Return the (X, Y) coordinate for the center point of the cell that contains the specified text.  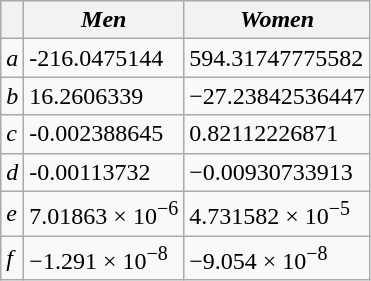
Women (278, 20)
7.01863 × 10−6 (104, 214)
-216.0475144 (104, 58)
16.2606339 (104, 96)
594.31747775582 (278, 58)
Men (104, 20)
-0.002388645 (104, 134)
c (12, 134)
-0.00113732 (104, 172)
−9.054 × 10−8 (278, 258)
−0.00930733913 (278, 172)
−1.291 × 10−8 (104, 258)
a (12, 58)
b (12, 96)
−27.23842536447 (278, 96)
f (12, 258)
0.82112226871 (278, 134)
4.731582 × 10−5 (278, 214)
e (12, 214)
d (12, 172)
